Extract the (x, y) coordinate from the center of the cell holding the provided text.  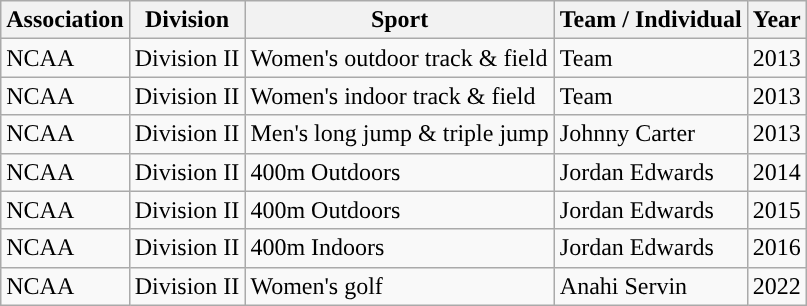
Men's long jump & triple jump (400, 134)
Division (187, 20)
Women's indoor track & field (400, 96)
400m Indoors (400, 248)
Women's golf (400, 286)
2022 (776, 286)
2014 (776, 172)
2016 (776, 248)
Johnny Carter (650, 134)
Sport (400, 20)
Team / Individual (650, 20)
Women's outdoor track & field (400, 58)
Association (65, 20)
Anahi Servin (650, 286)
2015 (776, 210)
Year (776, 20)
